Output the (x, y) coordinate of the center of the cell containing the given text.  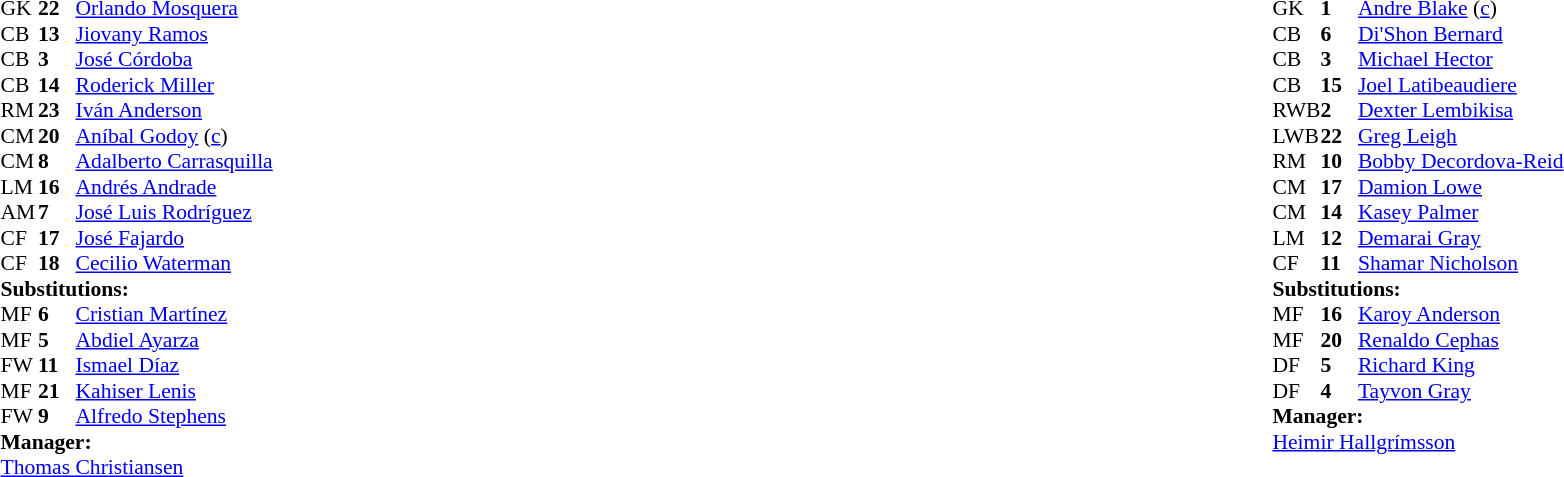
Bobby Decordova-Reid (1461, 161)
Abdiel Ayarza (174, 340)
Damion Lowe (1461, 187)
Adalberto Carrasquilla (174, 161)
Joel Latibeaudiere (1461, 85)
Kasey Palmer (1461, 213)
Aníbal Godoy (c) (174, 136)
7 (57, 213)
13 (57, 34)
18 (57, 263)
Demarai Gray (1461, 238)
Alfredo Stephens (174, 417)
Cristian Martínez (174, 315)
21 (57, 391)
Michael Hector (1461, 59)
José Luis Rodríguez (174, 213)
Roderick Miller (174, 85)
RWB (1296, 111)
10 (1339, 161)
Dexter Lembikisa (1461, 111)
Greg Leigh (1461, 136)
2 (1339, 111)
Renaldo Cephas (1461, 340)
23 (57, 111)
Cecilio Waterman (174, 263)
9 (57, 417)
22 (1339, 136)
Heimir Hallgrímsson (1418, 442)
Ismael Díaz (174, 365)
Andrés Andrade (174, 187)
Kahiser Lenis (174, 391)
8 (57, 161)
15 (1339, 85)
Tayvon Gray (1461, 391)
Shamar Nicholson (1461, 263)
José Córdoba (174, 59)
12 (1339, 238)
AM (19, 213)
Di'Shon Bernard (1461, 34)
José Fajardo (174, 238)
Karoy Anderson (1461, 315)
Iván Anderson (174, 111)
Richard King (1461, 365)
Jiovany Ramos (174, 34)
LWB (1296, 136)
4 (1339, 391)
